From the cell containing the given text, extract its center point as [X, Y] coordinate. 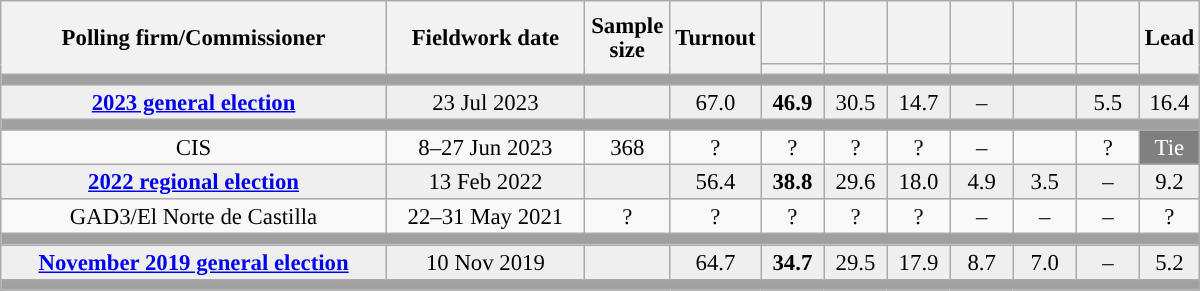
3.5 [1044, 182]
18.0 [918, 182]
8.7 [982, 262]
34.7 [792, 262]
17.9 [918, 262]
29.6 [856, 182]
GAD3/El Norte de Castilla [194, 218]
Sample size [627, 38]
29.5 [856, 262]
Tie [1169, 148]
46.9 [792, 102]
23 Jul 2023 [485, 102]
368 [627, 148]
7.0 [1044, 262]
5.2 [1169, 262]
November 2019 general election [194, 262]
10 Nov 2019 [485, 262]
14.7 [918, 102]
2023 general election [194, 102]
8–27 Jun 2023 [485, 148]
Turnout [716, 38]
Polling firm/Commissioner [194, 38]
5.5 [1108, 102]
67.0 [716, 102]
9.2 [1169, 182]
CIS [194, 148]
30.5 [856, 102]
Lead [1169, 38]
38.8 [792, 182]
22–31 May 2021 [485, 218]
64.7 [716, 262]
13 Feb 2022 [485, 182]
56.4 [716, 182]
2022 regional election [194, 182]
Fieldwork date [485, 38]
4.9 [982, 182]
16.4 [1169, 102]
